Detect which cell encompasses the target text, then output its [X, Y] center coordinate. 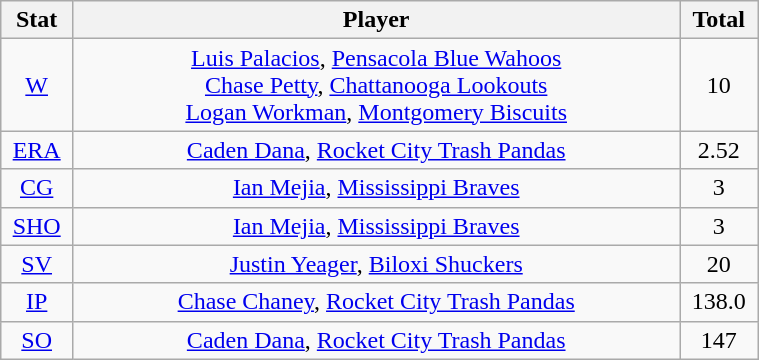
Chase Chaney, Rocket City Trash Pandas [376, 302]
Stat [37, 20]
Justin Yeager, Biloxi Shuckers [376, 264]
SV [37, 264]
W [37, 85]
138.0 [719, 302]
2.52 [719, 150]
147 [719, 340]
Player [376, 20]
SHO [37, 226]
10 [719, 85]
Luis Palacios, Pensacola Blue Wahoos Chase Petty, Chattanooga Lookouts Logan Workman, Montgomery Biscuits [376, 85]
20 [719, 264]
IP [37, 302]
CG [37, 188]
ERA [37, 150]
Total [719, 20]
SO [37, 340]
